Provide the (X, Y) coordinate of the cell's center where the given text is located.  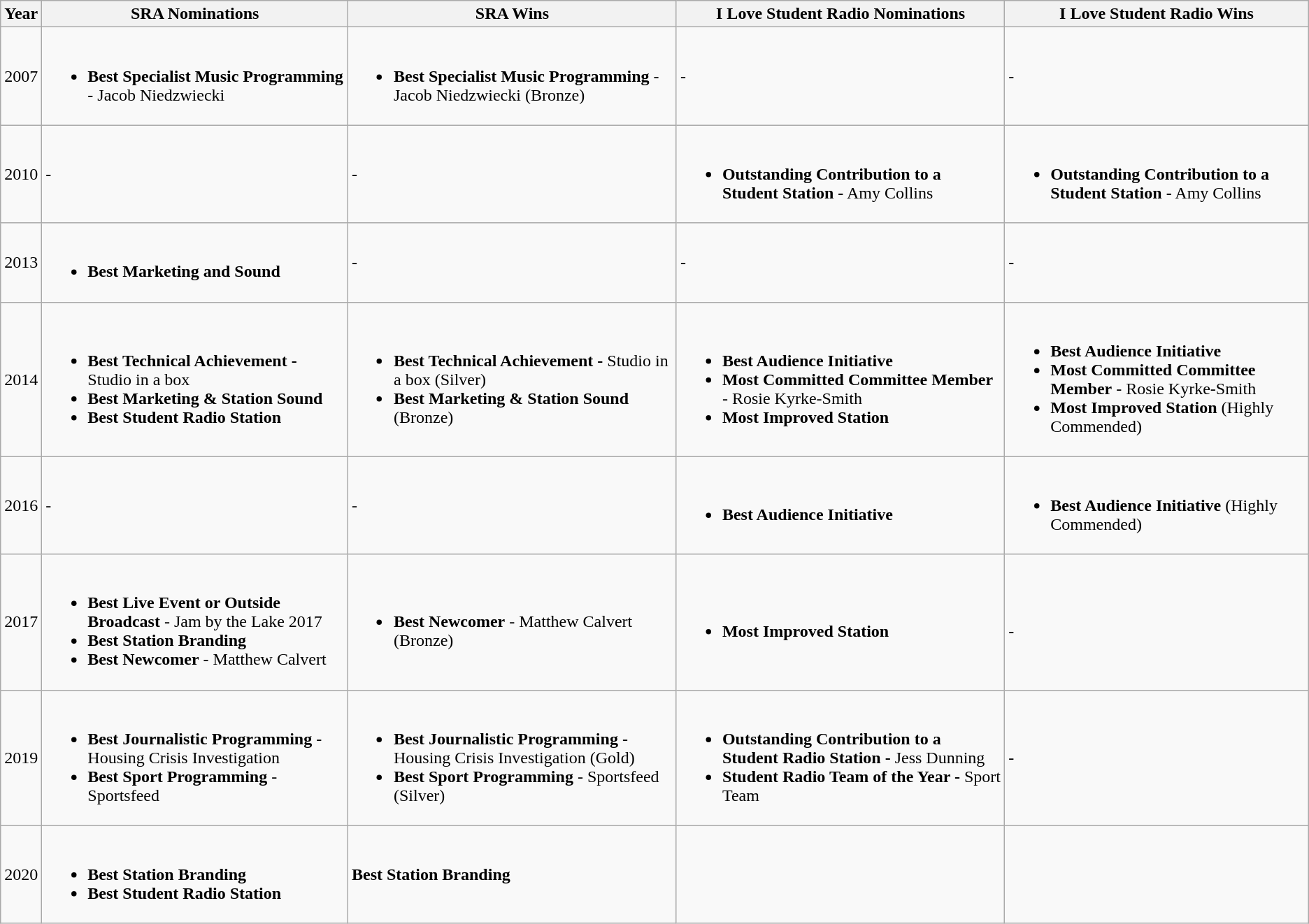
Best Live Event or Outside Broadcast - Jam by the Lake 2017Best Station BrandingBest Newcomer - Matthew Calvert (195, 622)
Best Audience InitiativeMost Committed Committee Member - Rosie Kyrke-SmithMost Improved Station (Highly Commended) (1157, 379)
2016 (21, 505)
Best Technical Achievement - Studio in a boxBest Marketing & Station SoundBest Student Radio Station (195, 379)
I Love Student Radio Nominations (841, 14)
2013 (21, 263)
Best Station BrandingBest Student Radio Station (195, 874)
2010 (21, 174)
Best Specialist Music Programming - Jacob Niedzwiecki (Bronze) (512, 76)
I Love Student Radio Wins (1157, 14)
Outstanding Contribution to a Student Radio Station - Jess DunningStudent Radio Team of the Year - Sport Team (841, 758)
SRA Wins (512, 14)
Best Station Branding (512, 874)
2007 (21, 76)
Best Newcomer - Matthew Calvert (Bronze) (512, 622)
Best Audience Initiative (Highly Commended) (1157, 505)
Best Journalistic Programming - Housing Crisis InvestigationBest Sport Programming - Sportsfeed (195, 758)
Best Marketing and Sound (195, 263)
2017 (21, 622)
Best Specialist Music Programming - Jacob Niedzwiecki (195, 76)
2020 (21, 874)
Year (21, 14)
SRA Nominations (195, 14)
Best Audience InitiativeMost Committed Committee Member - Rosie Kyrke-SmithMost Improved Station (841, 379)
Best Technical Achievement - Studio in a box (Silver)Best Marketing & Station Sound (Bronze) (512, 379)
2014 (21, 379)
2019 (21, 758)
Best Journalistic Programming - Housing Crisis Investigation (Gold)Best Sport Programming - Sportsfeed (Silver) (512, 758)
Most Improved Station (841, 622)
Best Audience Initiative (841, 505)
